For the text-containing cell, return its midpoint in (x, y) coordinate format. 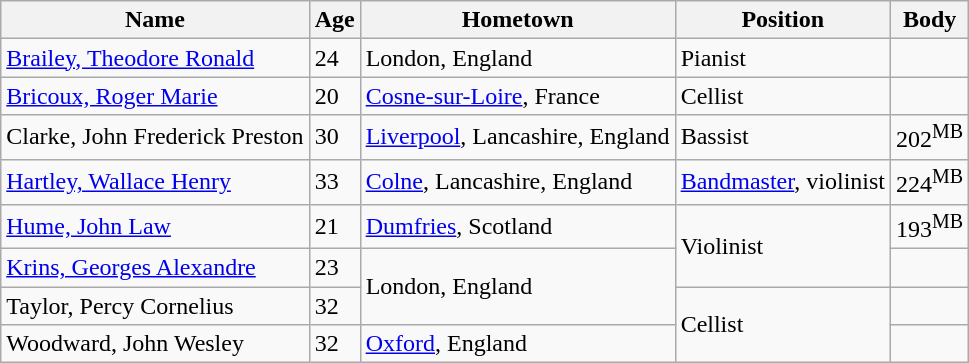
Name (155, 20)
Bandmaster, violinist (782, 182)
Krins, Georges Alexandre (155, 268)
Clarke, John Frederick Preston (155, 138)
21 (334, 226)
Hartley, Wallace Henry (155, 182)
30 (334, 138)
23 (334, 268)
Age (334, 20)
Violinist (782, 246)
Brailey, Theodore Ronald (155, 58)
33 (334, 182)
224MB (930, 182)
Body (930, 20)
20 (334, 96)
Position (782, 20)
Bassist (782, 138)
Taylor, Percy Cornelius (155, 306)
193MB (930, 226)
Woodward, John Wesley (155, 344)
Dumfries, Scotland (518, 226)
Bricoux, Roger Marie (155, 96)
Oxford, England (518, 344)
24 (334, 58)
Cosne-sur-Loire, France (518, 96)
202MB (930, 138)
Hume, John Law (155, 226)
Pianist (782, 58)
Liverpool, Lancashire, England (518, 138)
Colne, Lancashire, England (518, 182)
Hometown (518, 20)
